Pinpoint the cell where the given text exists, returning its (x, y) midpoint coordinate. 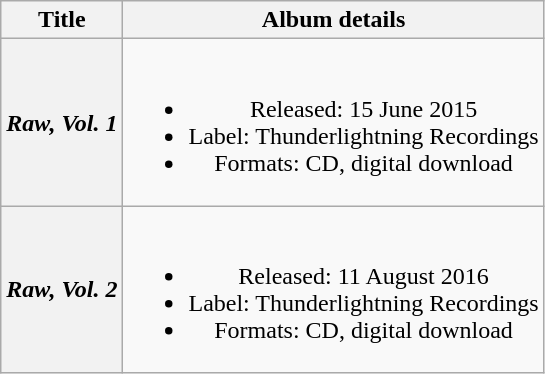
Released: 15 June 2015Label: Thunderlightning RecordingsFormats: CD, digital download (334, 122)
Title (62, 20)
Album details (334, 20)
Released: 11 August 2016Label: Thunderlightning RecordingsFormats: CD, digital download (334, 290)
Raw, Vol. 2 (62, 290)
Raw, Vol. 1 (62, 122)
